Find where the given text appears and provide that cell's center as [X, Y] coordinate. 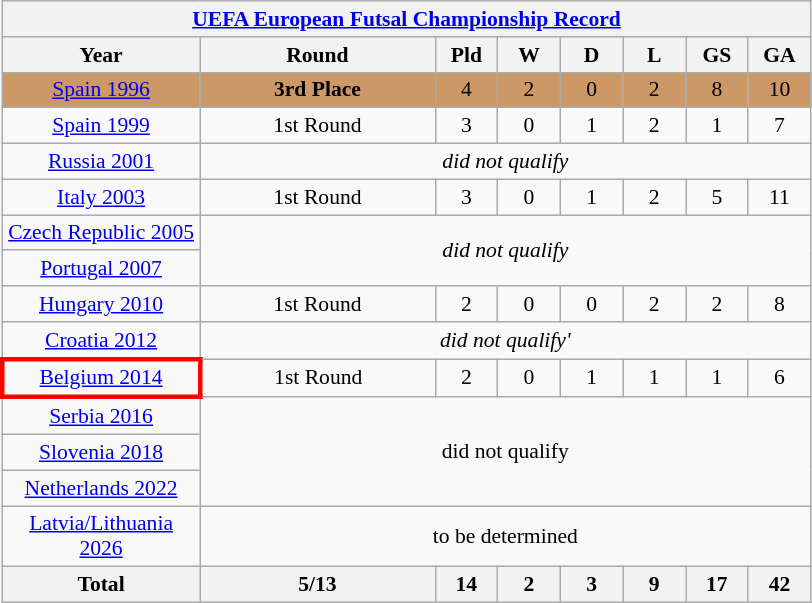
Total [101, 585]
17 [718, 585]
to be determined [506, 536]
did not qualify' [506, 340]
Spain 1999 [101, 126]
5/13 [318, 585]
9 [654, 585]
Slovenia 2018 [101, 453]
Portugal 2007 [101, 269]
Spain 1996 [101, 90]
D [592, 55]
3rd Place [318, 90]
UEFA European Futsal Championship Record [406, 19]
Pld [466, 55]
Czech Republic 2005 [101, 233]
Russia 2001 [101, 162]
10 [780, 90]
Italy 2003 [101, 197]
L [654, 55]
5 [718, 197]
Hungary 2010 [101, 304]
Round [318, 55]
GA [780, 55]
14 [466, 585]
Latvia/Lithuania 2026 [101, 536]
4 [466, 90]
7 [780, 126]
Belgium 2014 [101, 378]
W [530, 55]
Croatia 2012 [101, 340]
Netherlands 2022 [101, 488]
42 [780, 585]
GS [718, 55]
6 [780, 378]
11 [780, 197]
Serbia 2016 [101, 416]
Year [101, 55]
